For the text-containing cell, return its midpoint in [X, Y] coordinate format. 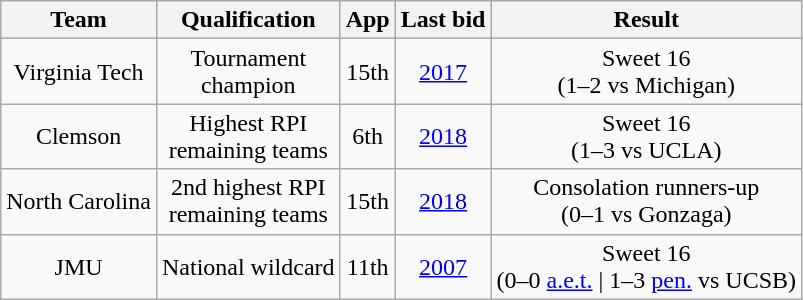
North Carolina [79, 202]
National wildcard [248, 266]
Result [646, 20]
Qualification [248, 20]
Tournamentchampion [248, 72]
6th [368, 136]
Clemson [79, 136]
Last bid [443, 20]
Consolation runners-up(0–1 vs Gonzaga) [646, 202]
11th [368, 266]
2017 [443, 72]
Sweet 16(1–2 vs Michigan) [646, 72]
Virginia Tech [79, 72]
Sweet 16(1–3 vs UCLA) [646, 136]
JMU [79, 266]
Sweet 16(0–0 a.e.t. | 1–3 pen. vs UCSB) [646, 266]
Highest RPIremaining teams [248, 136]
2nd highest RPIremaining teams [248, 202]
Team [79, 20]
App [368, 20]
2007 [443, 266]
